Detect which cell encompasses the target text, then output its (x, y) center coordinate. 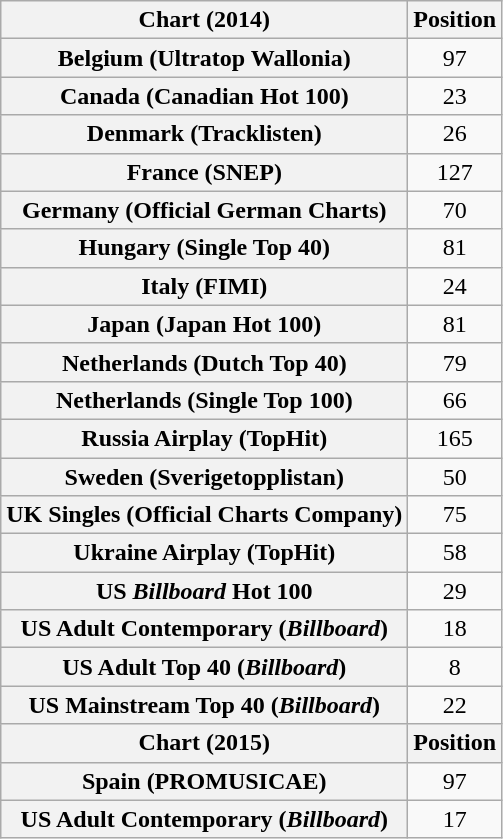
US Mainstream Top 40 (Billboard) (204, 705)
Italy (FIMI) (204, 286)
Denmark (Tracklisten) (204, 134)
Hungary (Single Top 40) (204, 248)
Sweden (Sverigetopplistan) (204, 477)
66 (455, 400)
Germany (Official German Charts) (204, 210)
US Adult Top 40 (Billboard) (204, 667)
Belgium (Ultratop Wallonia) (204, 58)
Canada (Canadian Hot 100) (204, 96)
US Billboard Hot 100 (204, 591)
70 (455, 210)
58 (455, 553)
Japan (Japan Hot 100) (204, 324)
18 (455, 629)
Netherlands (Dutch Top 40) (204, 362)
24 (455, 286)
Russia Airplay (TopHit) (204, 438)
Netherlands (Single Top 100) (204, 400)
Chart (2014) (204, 20)
8 (455, 667)
17 (455, 819)
France (SNEP) (204, 172)
26 (455, 134)
UK Singles (Official Charts Company) (204, 515)
75 (455, 515)
22 (455, 705)
50 (455, 477)
Ukraine Airplay (TopHit) (204, 553)
Chart (2015) (204, 743)
Spain (PROMUSICAE) (204, 781)
79 (455, 362)
165 (455, 438)
127 (455, 172)
23 (455, 96)
29 (455, 591)
